Detect which cell encompasses the target text, then output its [x, y] center coordinate. 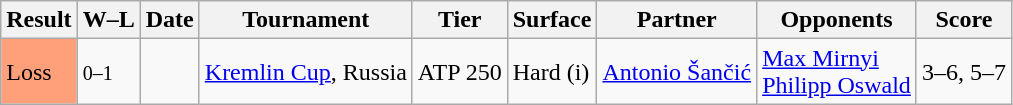
Surface [552, 20]
Loss [39, 72]
Hard (i) [552, 72]
Result [39, 20]
Antonio Šančić [677, 72]
Kremlin Cup, Russia [306, 72]
Opponents [837, 20]
Date [170, 20]
Score [964, 20]
Tier [460, 20]
0–1 [108, 72]
W–L [108, 20]
3–6, 5–7 [964, 72]
Partner [677, 20]
ATP 250 [460, 72]
Tournament [306, 20]
Max Mirnyi Philipp Oswald [837, 72]
